Return the [X, Y] coordinate for the center point of the cell that contains the specified text.  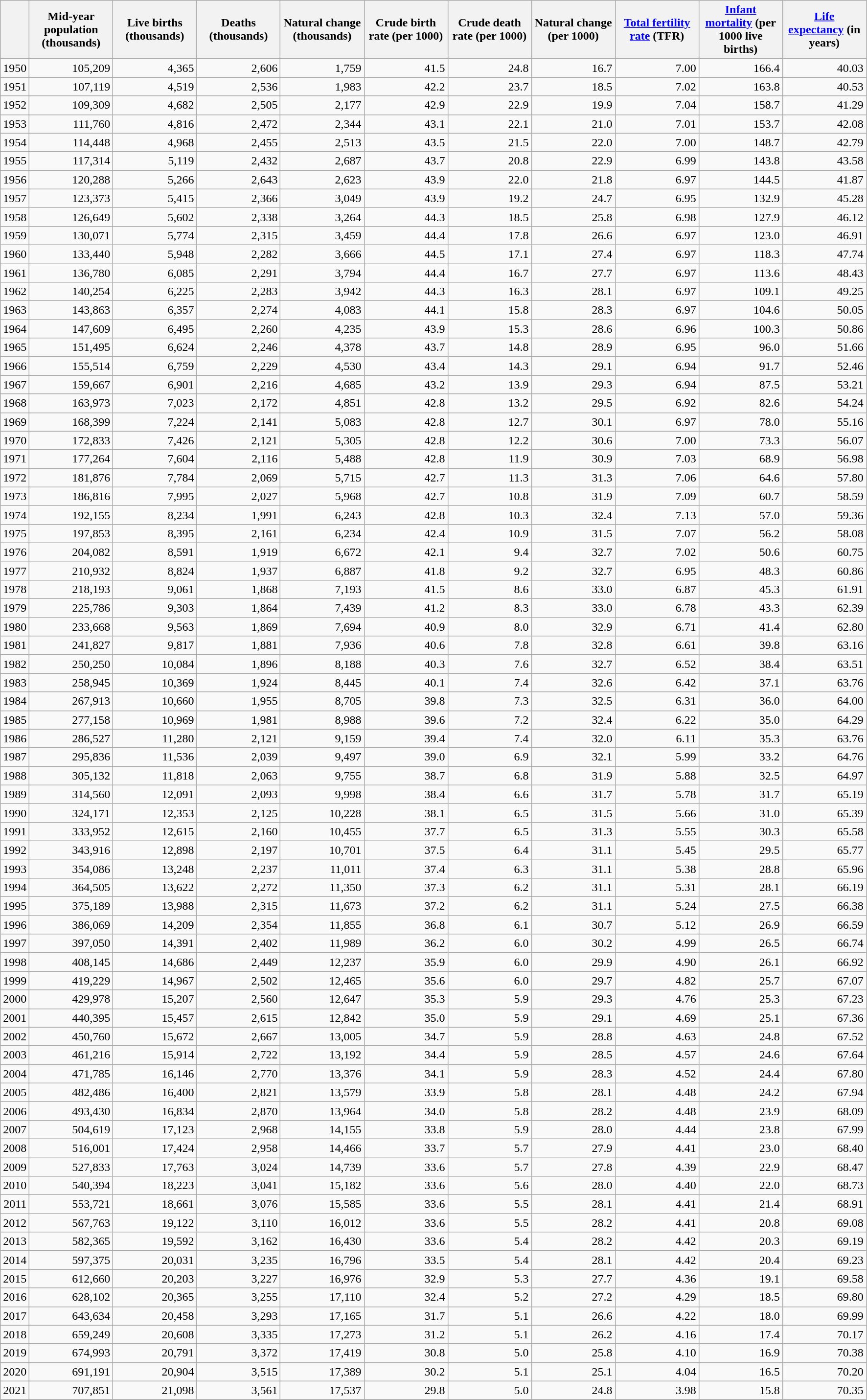
204,082 [71, 552]
4,851 [322, 403]
30.9 [573, 459]
2,160 [239, 831]
3,335 [239, 1334]
2,722 [239, 1055]
34.0 [406, 1111]
386,069 [71, 925]
5.66 [657, 813]
19,592 [155, 1241]
33.8 [406, 1129]
4,816 [155, 124]
1990 [15, 813]
7,995 [155, 496]
364,505 [71, 888]
597,375 [71, 1260]
70.38 [824, 1353]
136,780 [71, 273]
Deaths (thousands) [239, 29]
4.57 [657, 1055]
13,964 [322, 1111]
37.4 [406, 869]
147,609 [71, 329]
163.8 [741, 87]
96.0 [741, 347]
6.9 [489, 757]
267,913 [71, 701]
5.6 [489, 1186]
177,264 [71, 459]
7.03 [657, 459]
13,192 [322, 1055]
12,647 [322, 999]
10.8 [489, 496]
114,448 [71, 142]
28.6 [573, 329]
61.91 [824, 590]
461,216 [71, 1055]
117,314 [71, 161]
2,197 [239, 850]
31.2 [406, 1334]
612,660 [71, 1279]
7.07 [657, 533]
250,250 [71, 664]
6.78 [657, 608]
5.45 [657, 850]
2007 [15, 1129]
15,207 [155, 999]
7,193 [322, 590]
8.6 [489, 590]
2,291 [239, 273]
39.0 [406, 757]
5.38 [657, 869]
73.3 [741, 440]
66.92 [824, 962]
15,585 [322, 1204]
8,234 [155, 515]
3,372 [239, 1353]
153.7 [741, 124]
6,495 [155, 329]
Life expectancy (in years) [824, 29]
2019 [15, 1353]
17,419 [322, 1353]
17,763 [155, 1167]
6.22 [657, 720]
5,083 [322, 422]
111,760 [71, 124]
47.74 [824, 254]
59.36 [824, 515]
20,608 [155, 1334]
516,001 [71, 1148]
70.35 [824, 1390]
450,760 [71, 1036]
1,881 [239, 645]
6.98 [657, 217]
8,445 [322, 683]
3,264 [322, 217]
16,834 [155, 1111]
50.6 [741, 552]
38.7 [406, 776]
1996 [15, 925]
30.3 [741, 831]
26.5 [741, 943]
14,155 [322, 1129]
40.03 [824, 68]
52.46 [824, 366]
6.6 [489, 794]
56.98 [824, 459]
69.23 [824, 1260]
2000 [15, 999]
375,189 [71, 906]
14,391 [155, 943]
1984 [15, 701]
68.91 [824, 1204]
130,071 [71, 235]
397,050 [71, 943]
6.61 [657, 645]
2,958 [239, 1148]
32.1 [573, 757]
48.43 [824, 273]
6,225 [155, 292]
2,623 [322, 180]
181,876 [71, 478]
5.2 [489, 1297]
1967 [15, 385]
5.12 [657, 925]
8,188 [322, 664]
16,976 [322, 1279]
3,024 [239, 1167]
553,721 [71, 1204]
6,887 [322, 571]
123,373 [71, 198]
5.99 [657, 757]
6.11 [657, 738]
2,027 [239, 496]
2,505 [239, 105]
225,786 [71, 608]
2005 [15, 1092]
540,394 [71, 1186]
42.2 [406, 87]
40.6 [406, 645]
4.52 [657, 1074]
2008 [15, 1148]
64.29 [824, 720]
11,011 [322, 869]
1997 [15, 943]
4.69 [657, 1018]
2,172 [239, 403]
27.4 [573, 254]
6,357 [155, 310]
43.3 [741, 608]
9.2 [489, 571]
105,209 [71, 68]
40.9 [406, 627]
43.2 [406, 385]
354,086 [71, 869]
5,715 [322, 478]
5.78 [657, 794]
1959 [15, 235]
3,293 [239, 1316]
9,159 [322, 738]
1,868 [239, 590]
37.2 [406, 906]
34.4 [406, 1055]
1994 [15, 888]
67.36 [824, 1018]
21.5 [489, 142]
21.0 [573, 124]
12.7 [489, 422]
7.3 [489, 701]
41.4 [741, 627]
8,824 [155, 571]
314,560 [71, 794]
55.16 [824, 422]
1,924 [239, 683]
2,282 [239, 254]
148.7 [741, 142]
4.44 [657, 1129]
70.17 [824, 1334]
107,119 [71, 87]
64.76 [824, 757]
20,203 [155, 1279]
1,937 [239, 571]
7.8 [489, 645]
2,536 [239, 87]
13,005 [322, 1036]
19.9 [573, 105]
66.19 [824, 888]
19.1 [741, 1279]
2,272 [239, 888]
41.2 [406, 608]
2,968 [239, 1129]
15,182 [322, 1186]
3,041 [239, 1186]
6.99 [657, 161]
9,817 [155, 645]
2,354 [239, 925]
1951 [15, 87]
34.7 [406, 1036]
15,457 [155, 1018]
65.19 [824, 794]
6,243 [322, 515]
1979 [15, 608]
132.9 [741, 198]
6,901 [155, 385]
133,440 [71, 254]
210,932 [71, 571]
1,919 [239, 552]
69.80 [824, 1297]
1963 [15, 310]
16.5 [741, 1372]
2,216 [239, 385]
2,432 [239, 161]
63.16 [824, 645]
482,486 [71, 1092]
123.0 [741, 235]
5.3 [489, 1279]
10,969 [155, 720]
57.80 [824, 478]
67.99 [824, 1129]
42.4 [406, 533]
7,694 [322, 627]
5.55 [657, 831]
17,123 [155, 1129]
69.19 [824, 1241]
4.36 [657, 1279]
34.1 [406, 1074]
4.22 [657, 1316]
10,701 [322, 850]
43.4 [406, 366]
8,591 [155, 552]
241,827 [71, 645]
1956 [15, 180]
58.08 [824, 533]
7.6 [489, 664]
2011 [15, 1204]
3,049 [322, 198]
65.96 [824, 869]
2,063 [239, 776]
32.0 [573, 738]
21.4 [741, 1204]
1966 [15, 366]
33.5 [406, 1260]
6,234 [322, 533]
1998 [15, 962]
67.07 [824, 981]
7.09 [657, 496]
4.16 [657, 1334]
3,235 [239, 1260]
40.3 [406, 664]
1960 [15, 254]
2018 [15, 1334]
13,376 [322, 1074]
258,945 [71, 683]
305,132 [71, 776]
1983 [15, 683]
1976 [15, 552]
3,162 [239, 1241]
3,110 [239, 1223]
64.6 [741, 478]
4.39 [657, 1167]
8,705 [322, 701]
56.2 [741, 533]
11,855 [322, 925]
2,606 [239, 68]
62.80 [824, 627]
51.66 [824, 347]
4,530 [322, 366]
36.0 [741, 701]
1962 [15, 292]
172,833 [71, 440]
408,145 [71, 962]
2010 [15, 1186]
1992 [15, 850]
30.6 [573, 440]
36.2 [406, 943]
1982 [15, 664]
1964 [15, 329]
49.25 [824, 292]
12,353 [155, 813]
28.5 [573, 1055]
100.3 [741, 329]
4.99 [657, 943]
5,415 [155, 198]
11,536 [155, 757]
48.3 [741, 571]
Infant mortality (per 1000 live births) [741, 29]
2002 [15, 1036]
50.05 [824, 310]
66.74 [824, 943]
10,455 [322, 831]
35.6 [406, 981]
127.9 [741, 217]
277,158 [71, 720]
6.1 [489, 925]
3,459 [322, 235]
27.5 [741, 906]
5,488 [322, 459]
29.7 [573, 981]
2,366 [239, 198]
7.13 [657, 515]
69.08 [824, 1223]
68.9 [741, 459]
1965 [15, 347]
87.5 [741, 385]
9,755 [322, 776]
2,229 [239, 366]
17,537 [322, 1390]
27.9 [573, 1148]
57.0 [741, 515]
8.3 [489, 608]
21,098 [155, 1390]
12,465 [322, 981]
67.80 [824, 1074]
1968 [15, 403]
13.9 [489, 385]
118.3 [741, 254]
58.59 [824, 496]
11,818 [155, 776]
41.87 [824, 180]
1961 [15, 273]
10.9 [489, 533]
3,794 [322, 273]
17,110 [322, 1297]
5,266 [155, 180]
1986 [15, 738]
16.9 [741, 1353]
186,816 [71, 496]
44.5 [406, 254]
17,165 [322, 1316]
11.3 [489, 478]
1969 [15, 422]
659,249 [71, 1334]
7.2 [489, 720]
1958 [15, 217]
9,303 [155, 608]
6,085 [155, 273]
13.2 [489, 403]
10,084 [155, 664]
13,579 [322, 1092]
23.9 [741, 1111]
113.6 [741, 273]
70.20 [824, 1372]
12,615 [155, 831]
504,619 [71, 1129]
17.4 [741, 1334]
4.10 [657, 1353]
11,350 [322, 888]
1977 [15, 571]
69.58 [824, 1279]
32.8 [573, 645]
65.77 [824, 850]
13,248 [155, 869]
Natural change (thousands) [322, 29]
7.04 [657, 105]
17.8 [489, 235]
2,260 [239, 329]
20.4 [741, 1260]
41.8 [406, 571]
7,604 [155, 459]
3,561 [239, 1390]
7,224 [155, 422]
18,661 [155, 1204]
9,061 [155, 590]
3,515 [239, 1372]
109,309 [71, 105]
5,305 [322, 440]
33.7 [406, 1148]
78.0 [741, 422]
2020 [15, 1372]
42.9 [406, 105]
50.86 [824, 329]
1991 [15, 831]
42.1 [406, 552]
7,426 [155, 440]
56.07 [824, 440]
3,666 [322, 254]
1,759 [322, 68]
2,667 [239, 1036]
2,560 [239, 999]
429,978 [71, 999]
45.28 [824, 198]
16,430 [322, 1241]
60.7 [741, 496]
2,246 [239, 347]
41.29 [824, 105]
2006 [15, 1111]
2004 [15, 1074]
28.9 [573, 347]
30.1 [573, 422]
1,955 [239, 701]
62.39 [824, 608]
4,685 [322, 385]
Crude death rate (per 1000) [489, 29]
582,365 [71, 1241]
4,378 [322, 347]
20,365 [155, 1297]
1981 [15, 645]
11.9 [489, 459]
42.79 [824, 142]
1995 [15, 906]
36.8 [406, 925]
46.12 [824, 217]
14,967 [155, 981]
31.0 [741, 813]
10,228 [322, 813]
6.96 [657, 329]
67.23 [824, 999]
333,952 [71, 831]
12,237 [322, 962]
233,668 [71, 627]
60.86 [824, 571]
10,369 [155, 683]
1954 [15, 142]
68.40 [824, 1148]
26.9 [741, 925]
4,365 [155, 68]
1973 [15, 496]
Mid-year population (thousands) [71, 29]
159,667 [71, 385]
2003 [15, 1055]
2,615 [239, 1018]
37.7 [406, 831]
4,682 [155, 105]
628,102 [71, 1297]
4.76 [657, 999]
1978 [15, 590]
20,458 [155, 1316]
6.71 [657, 627]
46.91 [824, 235]
54.24 [824, 403]
5,602 [155, 217]
144.5 [741, 180]
43.58 [824, 161]
2,870 [239, 1111]
4.40 [657, 1186]
37.5 [406, 850]
2021 [15, 1390]
17.1 [489, 254]
2001 [15, 1018]
5,119 [155, 161]
493,430 [71, 1111]
68.73 [824, 1186]
707,851 [71, 1390]
26.2 [573, 1334]
2,274 [239, 310]
Natural change (per 1000) [573, 29]
42.08 [824, 124]
66.38 [824, 906]
1,864 [239, 608]
7,023 [155, 403]
24.6 [741, 1055]
20,904 [155, 1372]
419,229 [71, 981]
567,763 [71, 1223]
5.24 [657, 906]
Crude birth rate (per 1000) [406, 29]
25.3 [741, 999]
2,283 [239, 292]
23.0 [741, 1148]
8,988 [322, 720]
6.87 [657, 590]
4.90 [657, 962]
65.58 [824, 831]
2013 [15, 1241]
30.8 [406, 1353]
158.7 [741, 105]
65.39 [824, 813]
9,998 [322, 794]
1950 [15, 68]
12,898 [155, 850]
163,973 [71, 403]
691,191 [71, 1372]
14.8 [489, 347]
11,673 [322, 906]
25.7 [741, 981]
2,125 [239, 813]
29.9 [573, 962]
4.04 [657, 1372]
2,502 [239, 981]
343,916 [71, 850]
24.4 [741, 1074]
674,993 [71, 1353]
643,634 [71, 1316]
1971 [15, 459]
471,785 [71, 1074]
1,896 [239, 664]
21.8 [573, 180]
2015 [15, 1279]
166.4 [741, 68]
10.3 [489, 515]
33.2 [741, 757]
4,968 [155, 142]
5,968 [322, 496]
82.6 [741, 403]
1970 [15, 440]
23.7 [489, 87]
5.31 [657, 888]
37.3 [406, 888]
63.51 [824, 664]
15,914 [155, 1055]
6.8 [489, 776]
22.1 [489, 124]
1974 [15, 515]
2,237 [239, 869]
30.7 [573, 925]
6.4 [489, 850]
7,936 [322, 645]
155,514 [71, 366]
440,395 [71, 1018]
1,981 [239, 720]
38.1 [406, 813]
2,116 [239, 459]
3.98 [657, 1390]
39.4 [406, 738]
2,449 [239, 962]
6,759 [155, 366]
20,791 [155, 1353]
2,643 [239, 180]
14,686 [155, 962]
40.1 [406, 683]
53.21 [824, 385]
44.1 [406, 310]
1989 [15, 794]
6.31 [657, 701]
4,519 [155, 87]
126,649 [71, 217]
1952 [15, 105]
12,842 [322, 1018]
295,836 [71, 757]
6.52 [657, 664]
7,439 [322, 608]
1972 [15, 478]
2,093 [239, 794]
Total fertility rate (TFR) [657, 29]
1985 [15, 720]
27.2 [573, 1297]
4.29 [657, 1297]
68.47 [824, 1167]
16,012 [322, 1223]
67.52 [824, 1036]
5,948 [155, 254]
109.1 [741, 292]
1,983 [322, 87]
104.6 [741, 310]
43.5 [406, 142]
91.7 [741, 366]
26.1 [741, 962]
1957 [15, 198]
7,784 [155, 478]
7.06 [657, 478]
67.64 [824, 1055]
67.94 [824, 1092]
19.2 [489, 198]
5,774 [155, 235]
11,280 [155, 738]
6.42 [657, 683]
17,389 [322, 1372]
197,853 [71, 533]
68.09 [824, 1111]
8,395 [155, 533]
1999 [15, 981]
218,193 [71, 590]
1955 [15, 161]
23.8 [741, 1129]
1993 [15, 869]
2009 [15, 1167]
24.2 [741, 1092]
18.0 [741, 1316]
2,141 [239, 422]
12,091 [155, 794]
18,223 [155, 1186]
9,497 [322, 757]
7.01 [657, 124]
3,076 [239, 1204]
16,146 [155, 1074]
12.2 [489, 440]
2,344 [322, 124]
2017 [15, 1316]
60.75 [824, 552]
4,083 [322, 310]
2,069 [239, 478]
15.3 [489, 329]
286,527 [71, 738]
32.6 [573, 683]
2,472 [239, 124]
10,660 [155, 701]
1988 [15, 776]
13,988 [155, 906]
39.6 [406, 720]
140,254 [71, 292]
3,942 [322, 292]
4,235 [322, 329]
14,739 [322, 1167]
2,687 [322, 161]
43.1 [406, 124]
4.63 [657, 1036]
143,863 [71, 310]
Live births (thousands) [155, 29]
16,796 [322, 1260]
2,039 [239, 757]
45.3 [741, 590]
2,821 [239, 1092]
20,031 [155, 1260]
1,991 [239, 515]
13,622 [155, 888]
168,399 [71, 422]
69.99 [824, 1316]
2,402 [239, 943]
2014 [15, 1260]
15,672 [155, 1036]
17,424 [155, 1148]
6,624 [155, 347]
20.3 [741, 1241]
16,400 [155, 1092]
2012 [15, 1223]
64.00 [824, 701]
14,209 [155, 925]
9.4 [489, 552]
33.9 [406, 1092]
35.9 [406, 962]
1987 [15, 757]
1975 [15, 533]
2016 [15, 1297]
6.92 [657, 403]
2,513 [322, 142]
2,770 [239, 1074]
5.88 [657, 776]
2,455 [239, 142]
66.59 [824, 925]
14,466 [322, 1148]
11,989 [322, 943]
14.3 [489, 366]
2,177 [322, 105]
3,227 [239, 1279]
64.97 [824, 776]
16.3 [489, 292]
24.7 [573, 198]
6,672 [322, 552]
1980 [15, 627]
324,171 [71, 813]
4.82 [657, 981]
17,273 [322, 1334]
143.8 [741, 161]
1953 [15, 124]
8.0 [489, 627]
527,833 [71, 1167]
29.8 [406, 1390]
37.1 [741, 683]
120,288 [71, 180]
2,338 [239, 217]
2,161 [239, 533]
27.8 [573, 1167]
151,495 [71, 347]
6.3 [489, 869]
9,563 [155, 627]
3,255 [239, 1297]
19,122 [155, 1223]
1,869 [239, 627]
40.53 [824, 87]
192,155 [71, 515]
